For the text-containing cell, return its midpoint in [x, y] coordinate format. 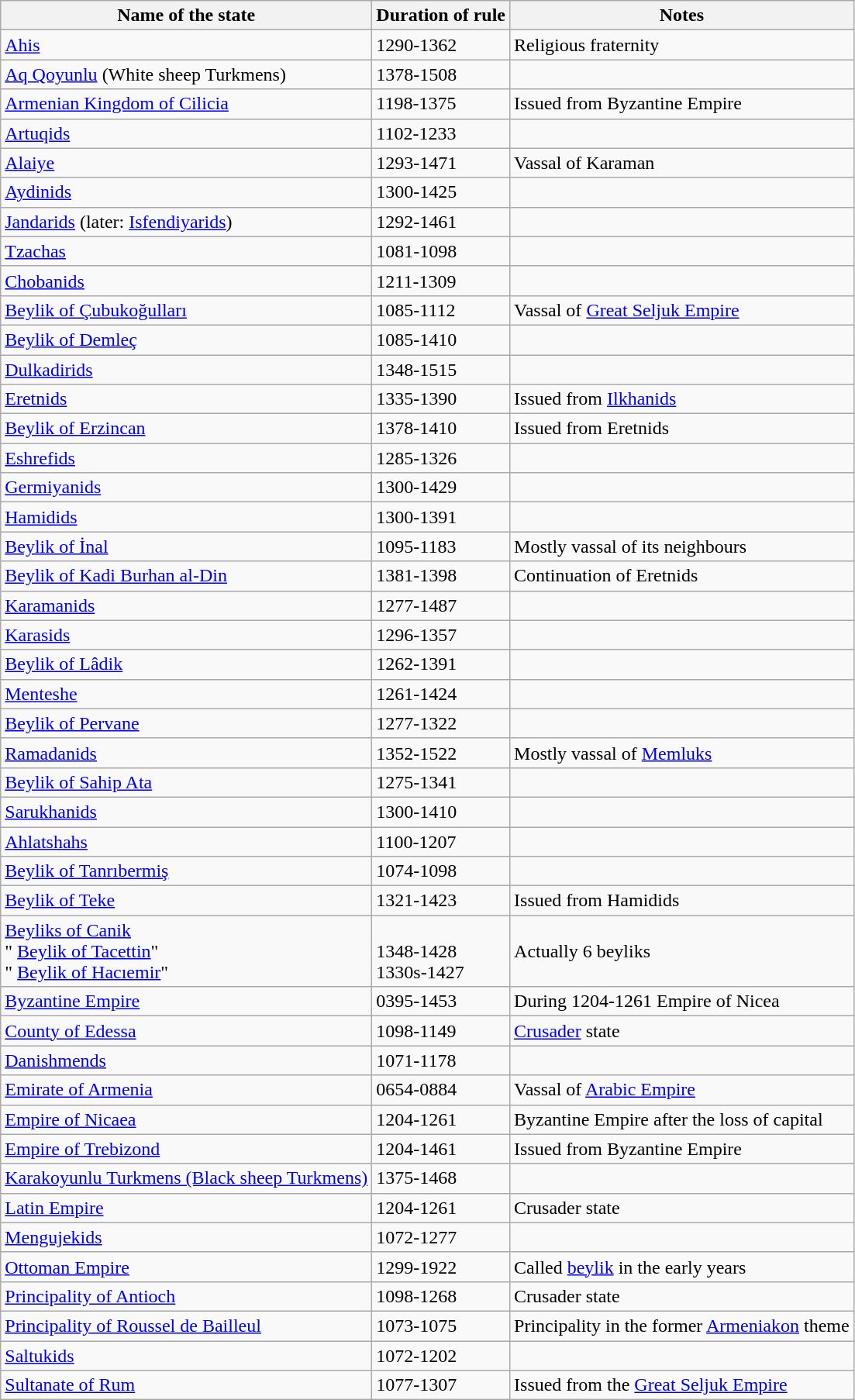
Beylik of Lâdik [186, 664]
Latin Empire [186, 1208]
Vassal of Karaman [682, 163]
Empire of Trebizond [186, 1149]
Ahlatshahs [186, 841]
Beylik of Çubukoğulları [186, 310]
Eshrefids [186, 458]
Issued from the Great Seljuk Empire [682, 1385]
Principality in the former Armeniakon theme [682, 1326]
1098-1149 [441, 1031]
Menteshe [186, 694]
Beylik of Pervane [186, 723]
Beylik of Teke [186, 901]
Byzantine Empire [186, 1002]
1100-1207 [441, 841]
Beylik of Demleç [186, 340]
Principality of Antioch [186, 1296]
1378-1508 [441, 74]
Duration of rule [441, 16]
Beylik of Tanrıbermiş [186, 871]
1077-1307 [441, 1385]
Continuation of Eretnids [682, 576]
1300-1391 [441, 517]
Beylik of Sahip Ata [186, 782]
1378-1410 [441, 429]
1081-1098 [441, 251]
1275-1341 [441, 782]
Ahis [186, 45]
Byzantine Empire after the loss of capital [682, 1119]
1262-1391 [441, 664]
Dulkadirids [186, 370]
Issued from Ilkhanids [682, 399]
Germiyanids [186, 488]
0654-0884 [441, 1090]
Chobanids [186, 281]
County of Edessa [186, 1031]
1335-1390 [441, 399]
Notes [682, 16]
Vassal of Great Seljuk Empire [682, 310]
1277-1487 [441, 605]
Mostly vassal of its neighbours [682, 547]
Empire of Nicaea [186, 1119]
Hamidids [186, 517]
Beylik of İnal [186, 547]
1296-1357 [441, 635]
1277-1322 [441, 723]
Actually 6 beyliks [682, 951]
1381-1398 [441, 576]
Eretnids [186, 399]
Religious fraternity [682, 45]
Danishmends [186, 1060]
Beylik of Erzincan [186, 429]
Armenian Kingdom of Cilicia [186, 104]
During 1204-1261 Empire of Nicea [682, 1002]
1098-1268 [441, 1296]
1211-1309 [441, 281]
1085-1112 [441, 310]
Emirate of Armenia [186, 1090]
Karamanids [186, 605]
1198-1375 [441, 104]
Aq Qoyunlu (White sheep Turkmens) [186, 74]
1072-1202 [441, 1356]
Mengujekids [186, 1237]
Karakoyunlu Turkmens (Black sheep Turkmens) [186, 1178]
Principality of Roussel de Bailleul [186, 1326]
1285-1326 [441, 458]
1102-1233 [441, 133]
Beyliks of Canik " Beylik of Tacettin" " Beylik of Hacıemir" [186, 951]
Ramadanids [186, 753]
1299-1922 [441, 1267]
1072-1277 [441, 1237]
1348-14281330s-1427 [441, 951]
1300-1410 [441, 812]
Alaiye [186, 163]
Saltukids [186, 1356]
1261-1424 [441, 694]
Vassal of Arabic Empire [682, 1090]
Aydinids [186, 192]
Name of the state [186, 16]
Called beylik in the early years [682, 1267]
1293-1471 [441, 163]
1073-1075 [441, 1326]
1352-1522 [441, 753]
1321-1423 [441, 901]
Sultanate of Rum [186, 1385]
1348-1515 [441, 370]
Mostly vassal of Memluks [682, 753]
1074-1098 [441, 871]
Sarukhanids [186, 812]
Karasids [186, 635]
1071-1178 [441, 1060]
1292-1461 [441, 222]
Artuqids [186, 133]
Jandarids (later: Isfendiyarids) [186, 222]
1204-1461 [441, 1149]
Tzachas [186, 251]
1290-1362 [441, 45]
Issued from Hamidids [682, 901]
1300-1425 [441, 192]
1375-1468 [441, 1178]
1095-1183 [441, 547]
1085-1410 [441, 340]
Beylik of Kadi Burhan al-Din [186, 576]
1300-1429 [441, 488]
0395-1453 [441, 1002]
Issued from Eretnids [682, 429]
Ottoman Empire [186, 1267]
